For the text-containing cell, return its midpoint in [X, Y] coordinate format. 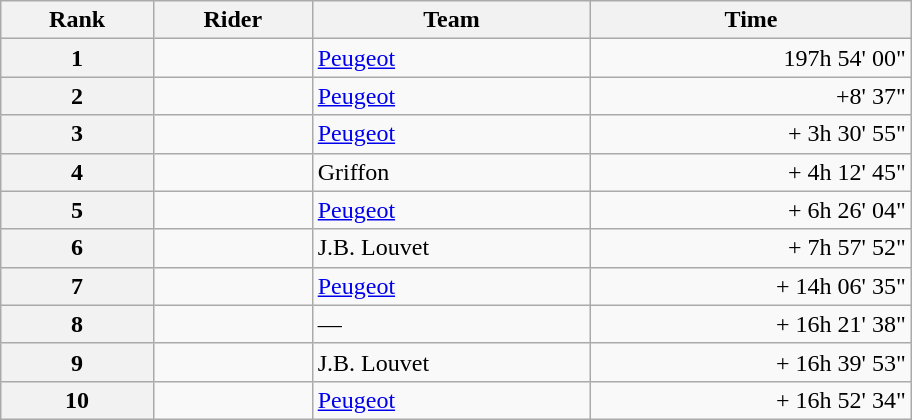
3 [78, 134]
+ 16h 52' 34" [751, 400]
6 [78, 248]
+8' 37" [751, 96]
2 [78, 96]
+ 16h 21' 38" [751, 324]
197h 54' 00" [751, 58]
— [452, 324]
+ 6h 26' 04" [751, 210]
+ 7h 57' 52" [751, 248]
Time [751, 20]
Team [452, 20]
+ 16h 39' 53" [751, 362]
8 [78, 324]
7 [78, 286]
5 [78, 210]
+ 3h 30' 55" [751, 134]
10 [78, 400]
4 [78, 172]
1 [78, 58]
9 [78, 362]
Rider [232, 20]
+ 14h 06' 35" [751, 286]
Rank [78, 20]
Griffon [452, 172]
+ 4h 12' 45" [751, 172]
